Scan for the cell matching the given text and deliver its (X, Y) coordinate at center. 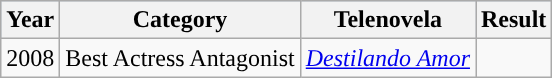
Category (180, 20)
Best Actress Antagonist (180, 58)
Result (514, 20)
Telenovela (388, 20)
Year (30, 20)
Destilando Amor (388, 58)
2008 (30, 58)
